Find where the given text appears and provide that cell's center as (X, Y) coordinate. 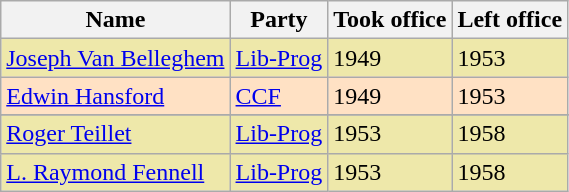
Name (116, 20)
Party (279, 20)
Edwin Hansford (116, 96)
CCF (279, 96)
Took office (390, 20)
Joseph Van Belleghem (116, 58)
Roger Teillet (116, 134)
L. Raymond Fennell (116, 172)
Left office (510, 20)
